For the text-containing cell, return its midpoint in [X, Y] coordinate format. 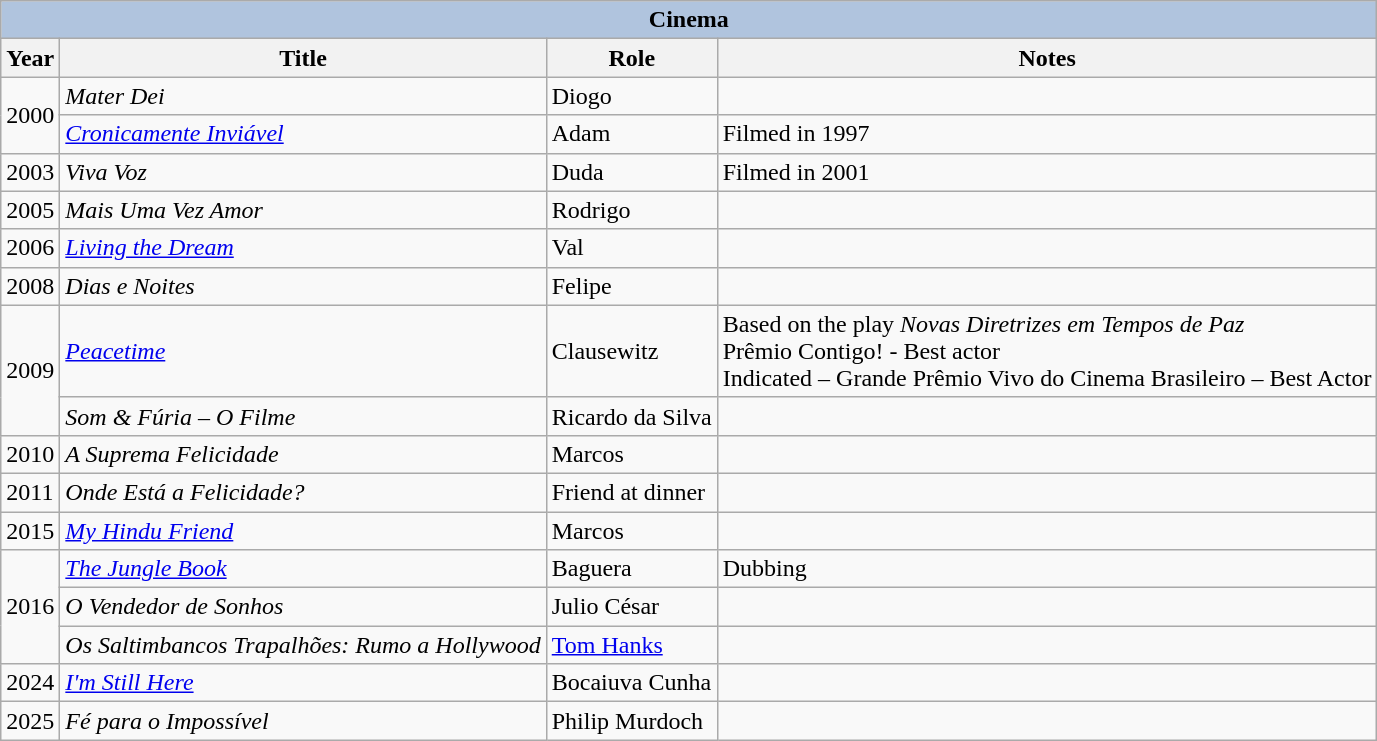
Felipe [632, 286]
2015 [30, 531]
2016 [30, 607]
The Jungle Book [303, 569]
Filmed in 2001 [1047, 172]
Year [30, 58]
A Suprema Felicidade [303, 454]
2003 [30, 172]
Based on the play Novas Diretrizes em Tempos de PazPrêmio Contigo! - Best actorIndicated – Grande Prêmio Vivo do Cinema Brasileiro – Best Actor [1047, 351]
Living the Dream [303, 248]
Filmed in 1997 [1047, 134]
Dubbing [1047, 569]
2025 [30, 721]
Tom Hanks [632, 645]
Viva Voz [303, 172]
Clausewitz [632, 351]
Baguera [632, 569]
Julio César [632, 607]
Mater Dei [303, 96]
2005 [30, 210]
Duda [632, 172]
Title [303, 58]
Peacetime [303, 351]
Val [632, 248]
Os Saltimbancos Trapalhões: Rumo a Hollywood [303, 645]
Som & Fúria – O Filme [303, 416]
Notes [1047, 58]
Dias e Noites [303, 286]
Diogo [632, 96]
Adam [632, 134]
O Vendedor de Sonhos [303, 607]
Fé para o Impossível [303, 721]
Friend at dinner [632, 492]
2011 [30, 492]
Mais Uma Vez Amor [303, 210]
2000 [30, 115]
2010 [30, 454]
Bocaiuva Cunha [632, 683]
Onde Está a Felicidade? [303, 492]
2006 [30, 248]
My Hindu Friend [303, 531]
Cinema [689, 20]
2024 [30, 683]
Philip Murdoch [632, 721]
2009 [30, 370]
Cronicamente Inviável [303, 134]
2008 [30, 286]
Rodrigo [632, 210]
Role [632, 58]
I'm Still Here [303, 683]
Ricardo da Silva [632, 416]
